Find where the given text appears and provide that cell's center as (x, y) coordinate. 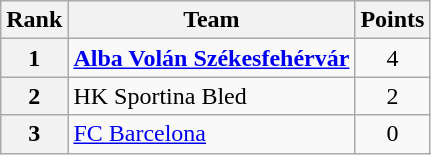
Rank (34, 20)
3 (34, 134)
4 (392, 58)
Alba Volán Székesfehérvár (212, 58)
1 (34, 58)
FC Barcelona (212, 134)
Points (392, 20)
0 (392, 134)
Team (212, 20)
HK Sportina Bled (212, 96)
